Return (X, Y) of the center of cell containing provided text 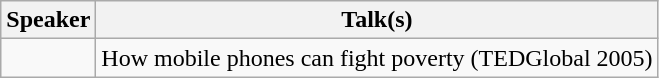
Talk(s) (377, 20)
Speaker (48, 20)
How mobile phones can fight poverty (TEDGlobal 2005) (377, 58)
